Locate the cell with the specified text and output its (X, Y) center coordinate. 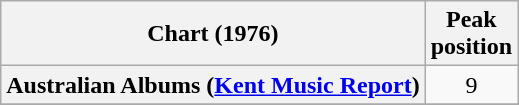
Chart (1976) (213, 34)
Peakposition (471, 34)
9 (471, 85)
Australian Albums (Kent Music Report) (213, 85)
